Identify which cell holds the provided text, then report its [x, y] central coordinate. 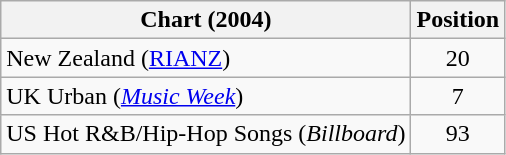
New Zealand (RIANZ) [206, 58]
7 [458, 96]
20 [458, 58]
93 [458, 134]
Position [458, 20]
UK Urban (Music Week) [206, 96]
Chart (2004) [206, 20]
US Hot R&B/Hip-Hop Songs (Billboard) [206, 134]
